Scan for the cell matching the given text and deliver its [X, Y] coordinate at center. 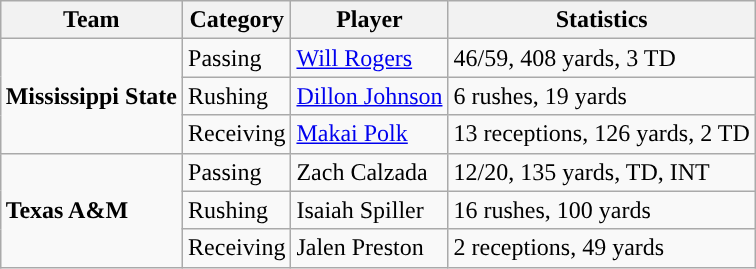
Will Rogers [370, 58]
12/20, 135 yards, TD, INT [602, 172]
Player [370, 20]
16 rushes, 100 yards [602, 210]
13 receptions, 126 yards, 2 TD [602, 134]
Mississippi State [91, 96]
46/59, 408 yards, 3 TD [602, 58]
Isaiah Spiller [370, 210]
Dillon Johnson [370, 96]
Jalen Preston [370, 248]
2 receptions, 49 yards [602, 248]
6 rushes, 19 yards [602, 96]
Category [237, 20]
Statistics [602, 20]
Zach Calzada [370, 172]
Makai Polk [370, 134]
Texas A&M [91, 210]
Team [91, 20]
